Scan for the cell matching the given text and deliver its [x, y] coordinate at center. 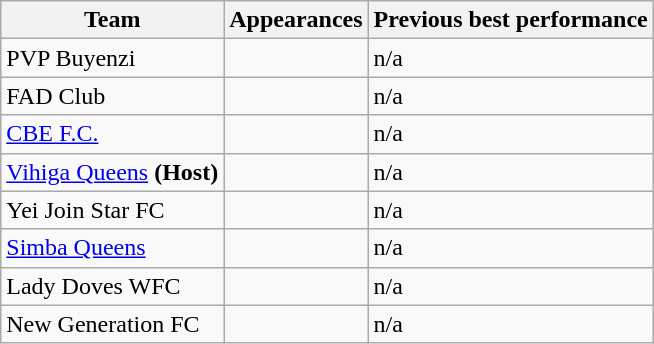
Yei Join Star FC [112, 210]
New Generation FC [112, 324]
FAD Club [112, 96]
Vihiga Queens (Host) [112, 172]
Lady Doves WFC [112, 286]
Simba Queens [112, 248]
Appearances [296, 20]
CBE F.C. [112, 134]
PVP Buyenzi [112, 58]
Previous best performance [510, 20]
Team [112, 20]
